Return the (X, Y) coordinate for the center point of the cell that contains the specified text.  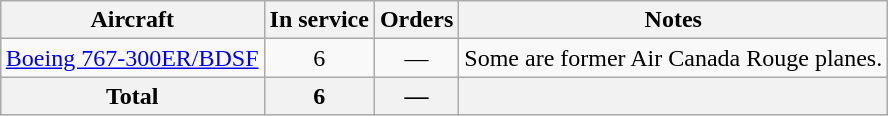
Orders (416, 20)
Aircraft (132, 20)
Some are former Air Canada Rouge planes. (674, 58)
Boeing 767-300ER/BDSF (132, 58)
Notes (674, 20)
Total (132, 96)
In service (319, 20)
